Determine the (x, y) coordinate at the center of the cell enclosing the given text.  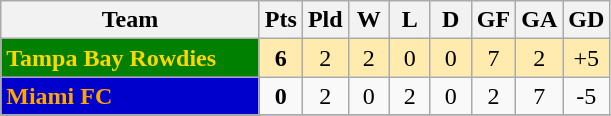
W (368, 20)
+5 (586, 58)
Miami FC (130, 96)
Pts (280, 20)
D (450, 20)
L (410, 20)
Tampa Bay Rowdies (130, 58)
GD (586, 20)
Team (130, 20)
GF (493, 20)
-5 (586, 96)
Pld (325, 20)
GA (540, 20)
6 (280, 58)
